Return the (X, Y) coordinate for the center point of the cell that contains the specified text.  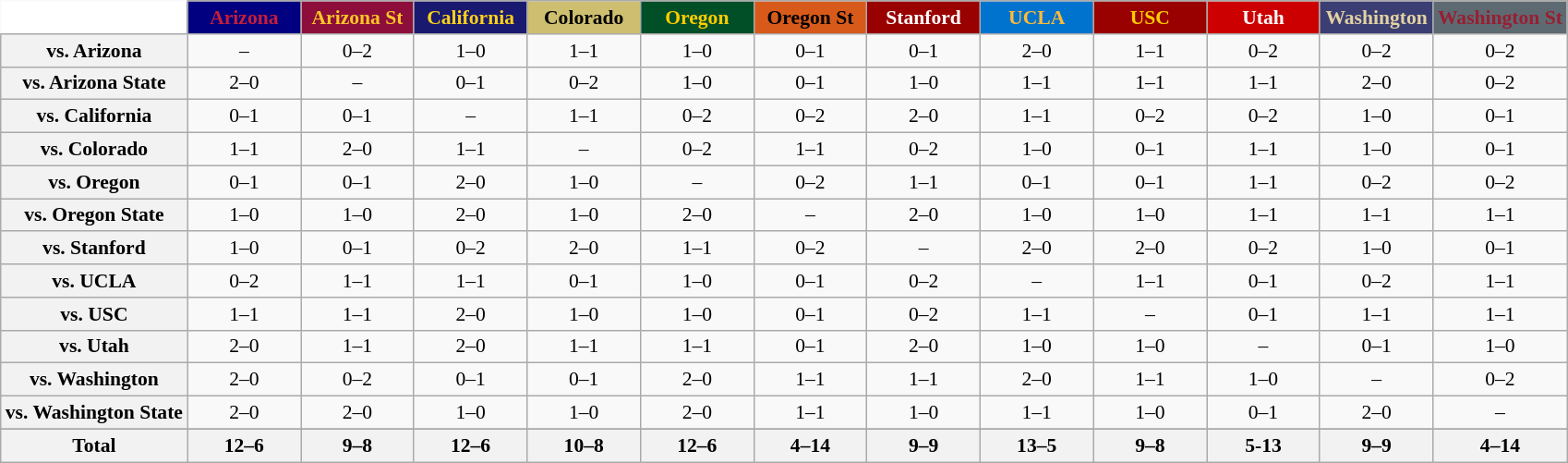
vs. UCLA (94, 281)
Stanford (923, 18)
vs. Washington (94, 380)
10–8 (584, 445)
vs. Arizona (94, 51)
USC (1151, 18)
California (471, 18)
Oregon (698, 18)
Washington St (1500, 18)
13–5 (1036, 445)
vs. Washington State (94, 413)
vs. Arizona State (94, 83)
UCLA (1036, 18)
vs. Oregon (94, 182)
Utah (1263, 18)
vs. USC (94, 314)
vs. Utah (94, 347)
5-13 (1263, 445)
vs. Oregon State (94, 215)
Arizona St (358, 18)
Washington (1376, 18)
Oregon St (811, 18)
vs. California (94, 116)
Colorado (584, 18)
vs. Stanford (94, 249)
Arizona (244, 18)
Total (94, 445)
vs. Colorado (94, 150)
